Find where the given text appears and provide that cell's center as (X, Y) coordinate. 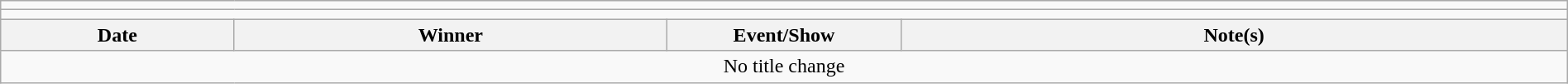
Date (117, 35)
Winner (451, 35)
No title change (784, 67)
Note(s) (1234, 35)
Event/Show (784, 35)
